Scan for the cell matching the given text and deliver its [X, Y] coordinate at center. 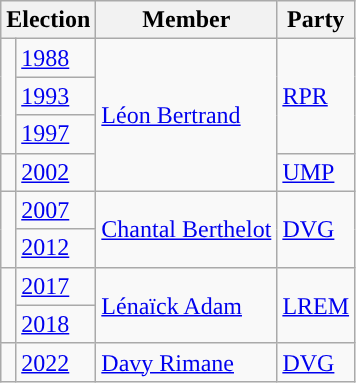
2012 [56, 248]
2007 [56, 210]
Davy Rimane [186, 362]
Lénaïck Adam [186, 305]
1997 [56, 134]
1993 [56, 96]
1988 [56, 58]
RPR [316, 96]
UMP [316, 172]
Chantal Berthelot [186, 229]
2022 [56, 362]
LREM [316, 305]
Party [316, 20]
Léon Bertrand [186, 115]
2017 [56, 286]
2002 [56, 172]
Election [48, 20]
Member [186, 20]
2018 [56, 324]
